Determine the (X, Y) coordinate at the center of the cell enclosing the given text.  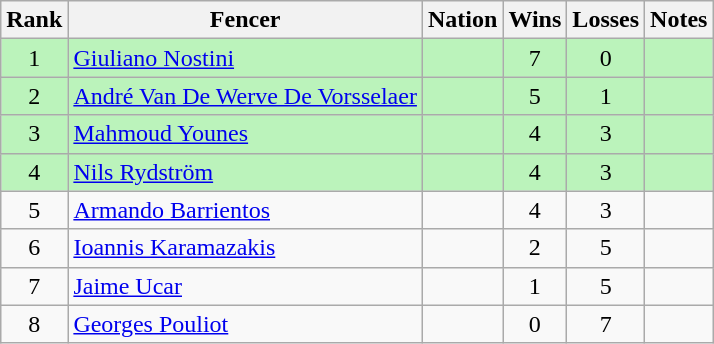
Nation (462, 20)
Ioannis Karamazakis (246, 248)
8 (34, 324)
Nils Rydström (246, 172)
André Van De Werve De Vorsselaer (246, 96)
Rank (34, 20)
Armando Barrientos (246, 210)
Losses (606, 20)
Wins (535, 20)
Mahmoud Younes (246, 134)
Giuliano Nostini (246, 58)
Fencer (246, 20)
Jaime Ucar (246, 286)
Notes (679, 20)
6 (34, 248)
Georges Pouliot (246, 324)
